Return the (X, Y) coordinate for the center point of the cell that contains the specified text.  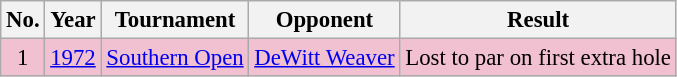
Opponent (324, 20)
Southern Open (175, 58)
Lost to par on first extra hole (538, 58)
1972 (73, 58)
Year (73, 20)
Tournament (175, 20)
DeWitt Weaver (324, 58)
No. (23, 20)
Result (538, 20)
1 (23, 58)
